Output the (x, y) coordinate of the center of the cell containing the given text.  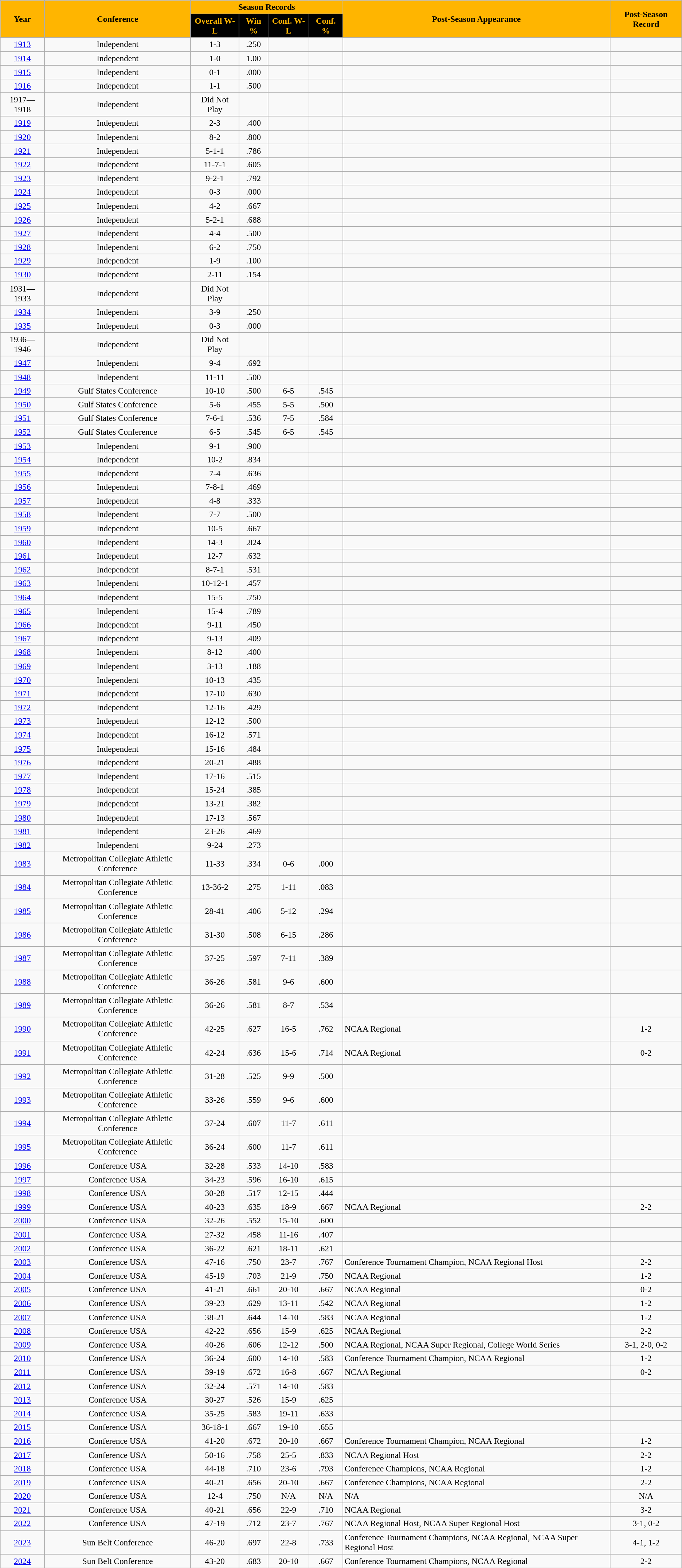
.712 (254, 1524)
1997 (23, 1179)
.515 (254, 776)
1936—1946 (23, 344)
36-18-1 (215, 1427)
.450 (254, 625)
1913 (23, 44)
1998 (23, 1193)
.789 (254, 611)
31-28 (215, 1076)
11-7-1 (215, 164)
2-11 (215, 274)
42-24 (215, 1052)
9-2-1 (215, 178)
.429 (254, 707)
.273 (254, 845)
1990 (23, 1029)
12-7 (215, 556)
1977 (23, 776)
2006 (23, 1303)
.534 (326, 1005)
.632 (254, 556)
2020 (23, 1496)
0-6 (289, 864)
1956 (23, 487)
23-6 (289, 1469)
1953 (23, 446)
6-2 (215, 247)
1967 (23, 638)
16-5 (289, 1029)
2021 (23, 1510)
1950 (23, 404)
18-11 (289, 1248)
.758 (254, 1455)
15-10 (289, 1221)
9-11 (215, 625)
1963 (23, 583)
7-11 (289, 958)
1961 (23, 556)
.627 (254, 1029)
1986 (23, 934)
2000 (23, 1221)
.457 (254, 583)
1951 (23, 418)
1916 (23, 86)
1931—1933 (23, 293)
.484 (254, 748)
1981 (23, 831)
8-2 (215, 137)
.407 (326, 1234)
9-4 (215, 363)
.455 (254, 404)
1954 (23, 460)
1947 (23, 363)
2017 (23, 1455)
1949 (23, 391)
1934 (23, 312)
50-16 (215, 1455)
42-22 (215, 1331)
1983 (23, 864)
.714 (326, 1052)
1976 (23, 762)
20-21 (215, 762)
1991 (23, 1052)
9-1 (215, 446)
7-5 (289, 418)
16-8 (289, 1372)
3-1, 0-2 (646, 1524)
1926 (23, 219)
38-21 (215, 1317)
45-19 (215, 1276)
39-23 (215, 1303)
14-3 (215, 542)
.294 (326, 911)
.629 (254, 1303)
15-16 (215, 748)
1928 (23, 247)
Post-Season Appearance (477, 19)
41-21 (215, 1290)
12-4 (215, 1496)
.525 (254, 1076)
1971 (23, 693)
1924 (23, 192)
10-10 (215, 391)
.697 (254, 1542)
5-1-1 (215, 150)
2019 (23, 1482)
18-9 (289, 1207)
2004 (23, 1276)
30-28 (215, 1193)
.630 (254, 693)
.435 (254, 680)
30-27 (215, 1400)
1974 (23, 735)
1985 (23, 911)
1915 (23, 72)
1964 (23, 597)
1959 (23, 528)
10-12-1 (215, 583)
44-18 (215, 1469)
Year (23, 19)
.533 (254, 1166)
NCAA Regional Host (477, 1455)
1-3 (215, 44)
8-7-1 (215, 570)
34-23 (215, 1179)
36-22 (215, 1248)
13-21 (215, 803)
15-5 (215, 597)
2-3 (215, 123)
22-9 (289, 1510)
Conference Tournament Champion, NCAA Regional Host (477, 1262)
19-11 (289, 1413)
2002 (23, 1248)
11-11 (215, 377)
1970 (23, 680)
1996 (23, 1166)
11-33 (215, 864)
1980 (23, 817)
43-20 (215, 1561)
.382 (254, 803)
10-2 (215, 460)
1957 (23, 501)
7-6-1 (215, 418)
1999 (23, 1207)
1923 (23, 178)
.584 (326, 418)
.615 (326, 1179)
NCAA Regional Host, NCAA Super Regional Host (477, 1524)
4-2 (215, 206)
1992 (23, 1076)
47-16 (215, 1262)
1979 (23, 803)
1958 (23, 515)
.444 (326, 1193)
5-5 (289, 404)
.692 (254, 363)
2010 (23, 1358)
Conf. W-L (289, 26)
3-13 (215, 666)
1989 (23, 1005)
16-10 (289, 1179)
1975 (23, 748)
10-13 (215, 680)
33-26 (215, 1100)
3-2 (646, 1510)
2008 (23, 1331)
1925 (23, 206)
2011 (23, 1372)
.458 (254, 1234)
13-11 (289, 1303)
.607 (254, 1123)
1.00 (254, 58)
.633 (326, 1413)
12-15 (289, 1193)
7-8-1 (215, 487)
Conf. % (326, 26)
1987 (23, 958)
.703 (254, 1276)
.834 (254, 460)
2018 (23, 1469)
25-5 (289, 1455)
Conference Tournament Champions, NCAA Regional, NCAA Super Regional Host (477, 1542)
1968 (23, 652)
1914 (23, 58)
23-26 (215, 831)
46-20 (215, 1542)
.100 (254, 261)
.542 (326, 1303)
21-9 (289, 1276)
.333 (254, 501)
1935 (23, 326)
NCAA Regional, NCAA Super Regional, College World Series (477, 1345)
3-9 (215, 312)
5-2-1 (215, 219)
1955 (23, 473)
32-28 (215, 1166)
1917—1918 (23, 104)
.597 (254, 958)
.793 (326, 1469)
Win % (254, 26)
2007 (23, 1317)
.605 (254, 164)
4-4 (215, 233)
6-15 (289, 934)
3-1, 2-0, 0-2 (646, 1345)
17-10 (215, 693)
.406 (254, 911)
5-12 (289, 911)
1927 (23, 233)
.188 (254, 666)
1962 (23, 570)
1972 (23, 707)
.517 (254, 1193)
.683 (254, 1561)
15-6 (289, 1052)
1-0 (215, 58)
1969 (23, 666)
2023 (23, 1542)
19-10 (289, 1427)
.688 (254, 219)
.786 (254, 150)
32-24 (215, 1386)
1978 (23, 790)
37-24 (215, 1123)
9-24 (215, 845)
1922 (23, 164)
2009 (23, 1345)
2001 (23, 1234)
7-7 (215, 515)
40-26 (215, 1345)
1994 (23, 1123)
17-13 (215, 817)
.900 (254, 446)
.559 (254, 1100)
.286 (326, 934)
.644 (254, 1317)
1-11 (289, 887)
2012 (23, 1386)
.488 (254, 762)
47-19 (215, 1524)
0-1 (215, 72)
13-36-2 (215, 887)
2022 (23, 1524)
2024 (23, 1561)
22-8 (289, 1542)
1988 (23, 982)
39-19 (215, 1372)
.154 (254, 274)
1920 (23, 137)
.526 (254, 1400)
1984 (23, 887)
42-25 (215, 1029)
.536 (254, 418)
5-6 (215, 404)
1993 (23, 1100)
.275 (254, 887)
.389 (326, 958)
1930 (23, 274)
Conference Tournament Champions, NCAA Regional (477, 1561)
1921 (23, 150)
1948 (23, 377)
.800 (254, 137)
8-7 (289, 1005)
2015 (23, 1427)
.824 (254, 542)
.508 (254, 934)
16-12 (215, 735)
28-41 (215, 911)
8-12 (215, 652)
1960 (23, 542)
Conference (117, 19)
2013 (23, 1400)
1919 (23, 123)
9-9 (289, 1076)
4-8 (215, 501)
1-9 (215, 261)
7-4 (215, 473)
.409 (254, 638)
.567 (254, 817)
12-16 (215, 707)
1966 (23, 625)
2003 (23, 1262)
1982 (23, 845)
.552 (254, 1221)
37-25 (215, 958)
.596 (254, 1179)
.635 (254, 1207)
31-30 (215, 934)
Overall W-L (215, 26)
.733 (326, 1542)
.762 (326, 1029)
.083 (326, 887)
.334 (254, 864)
.606 (254, 1345)
2016 (23, 1441)
17-16 (215, 776)
35-25 (215, 1413)
41-20 (215, 1441)
1973 (23, 721)
1995 (23, 1147)
32-26 (215, 1221)
.655 (326, 1427)
10-5 (215, 528)
27-32 (215, 1234)
.833 (326, 1455)
1929 (23, 261)
2005 (23, 1290)
.385 (254, 790)
4-1, 1-2 (646, 1542)
Post-Season Record (646, 19)
40-23 (215, 1207)
15-4 (215, 611)
.531 (254, 570)
15-24 (215, 790)
1952 (23, 432)
.661 (254, 1290)
9-13 (215, 638)
Season Records (267, 7)
.792 (254, 178)
1-1 (215, 86)
1965 (23, 611)
2014 (23, 1413)
11-16 (289, 1234)
